Find where the given text appears and provide that cell's center as [X, Y] coordinate. 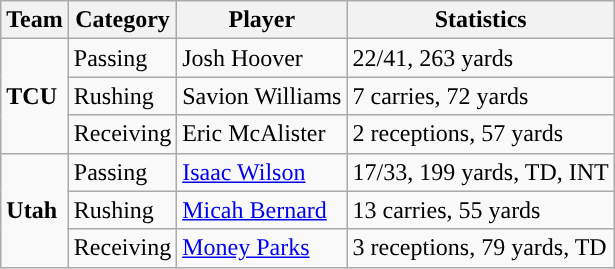
7 carries, 72 yards [480, 96]
Micah Bernard [262, 210]
Money Parks [262, 248]
3 receptions, 79 yards, TD [480, 248]
17/33, 199 yards, TD, INT [480, 172]
Eric McAlister [262, 134]
Utah [35, 210]
Statistics [480, 20]
2 receptions, 57 yards [480, 134]
Team [35, 20]
Josh Hoover [262, 58]
Category [122, 20]
Player [262, 20]
Savion Williams [262, 96]
13 carries, 55 yards [480, 210]
TCU [35, 96]
22/41, 263 yards [480, 58]
Isaac Wilson [262, 172]
